Identify which cell holds the provided text, then report its (x, y) central coordinate. 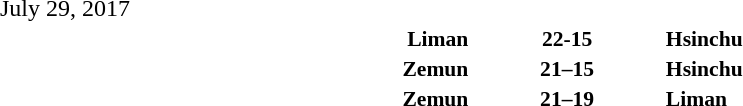
21–15 (568, 68)
22-15 (568, 38)
